Determine the (X, Y) coordinate at the center of the cell enclosing the given text.  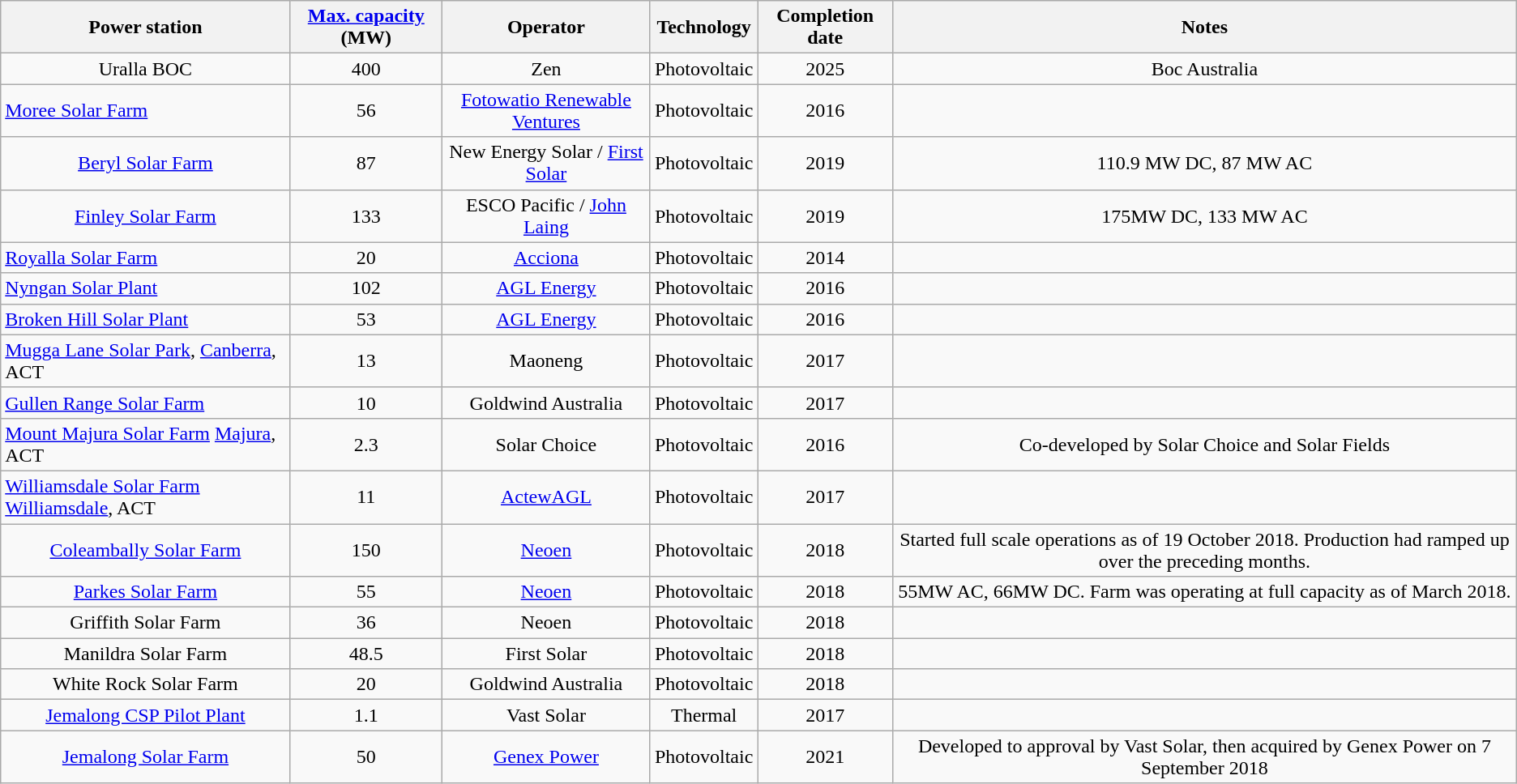
2025 (825, 69)
11 (366, 497)
53 (366, 319)
150 (366, 549)
Developed to approval by Vast Solar, then acquired by Genex Power on 7 September 2018 (1205, 756)
Jemalong CSP Pilot Plant (146, 715)
55MW AC, 66MW DC. Farm was operating at full capacity as of March 2018. (1205, 592)
ActewAGL (546, 497)
Vast Solar (546, 715)
133 (366, 215)
Uralla BOC (146, 69)
Jemalong Solar Farm (146, 756)
56 (366, 110)
50 (366, 756)
White Rock Solar Farm (146, 684)
55 (366, 592)
Williamsdale Solar Farm Williamsdale, ACT (146, 497)
Griffith Solar Farm (146, 623)
Power station (146, 28)
Completion date (825, 28)
ESCO Pacific / John Laing (546, 215)
Parkes Solar Farm (146, 592)
Co-developed by Solar Choice and Solar Fields (1205, 444)
2021 (825, 756)
Mugga Lane Solar Park, Canberra, ACT (146, 361)
87 (366, 164)
Gullen Range Solar Farm (146, 403)
Thermal (703, 715)
Zen (546, 69)
First Solar (546, 654)
1.1 (366, 715)
13 (366, 361)
2014 (825, 258)
Technology (703, 28)
Boc Australia (1205, 69)
Nyngan Solar Plant (146, 288)
36 (366, 623)
Finley Solar Farm (146, 215)
Coleambally Solar Farm (146, 549)
Started full scale operations as of 19 October 2018. Production had ramped up over the preceding months. (1205, 549)
102 (366, 288)
Genex Power (546, 756)
Acciona (546, 258)
110.9 MW DC, 87 MW AC (1205, 164)
Moree Solar Farm (146, 110)
Max. capacity (MW) (366, 28)
Manildra Solar Farm (146, 654)
48.5 (366, 654)
400 (366, 69)
Broken Hill Solar Plant (146, 319)
New Energy Solar / First Solar (546, 164)
Maoneng (546, 361)
175MW DC, 133 MW AC (1205, 215)
10 (366, 403)
Operator (546, 28)
Mount Majura Solar Farm Majura, ACT (146, 444)
2.3 (366, 444)
Solar Choice (546, 444)
Fotowatio Renewable Ventures (546, 110)
Royalla Solar Farm (146, 258)
Notes (1205, 28)
Beryl Solar Farm (146, 164)
